Detect which cell encompasses the target text, then output its [x, y] center coordinate. 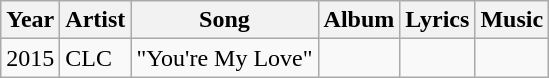
Music [512, 20]
Song [224, 20]
Artist [96, 20]
"You're My Love" [224, 58]
CLC [96, 58]
Album [359, 20]
2015 [30, 58]
Year [30, 20]
Lyrics [438, 20]
